Identify which cell holds the provided text, then report its (x, y) central coordinate. 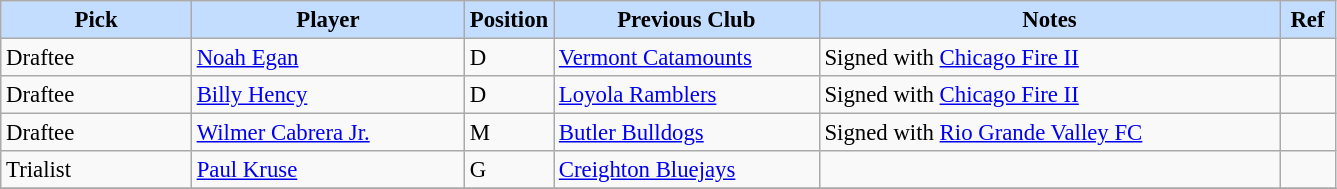
Noah Egan (328, 58)
Loyola Ramblers (687, 95)
Previous Club (687, 20)
Notes (1050, 20)
Position (508, 20)
G (508, 170)
Billy Hency (328, 95)
Wilmer Cabrera Jr. (328, 133)
Signed with Rio Grande Valley FC (1050, 133)
Butler Bulldogs (687, 133)
M (508, 133)
Ref (1308, 20)
Vermont Catamounts (687, 58)
Player (328, 20)
Trialist (96, 170)
Creighton Bluejays (687, 170)
Paul Kruse (328, 170)
Pick (96, 20)
